Output the [X, Y] coordinate of the center of the cell containing the given text.  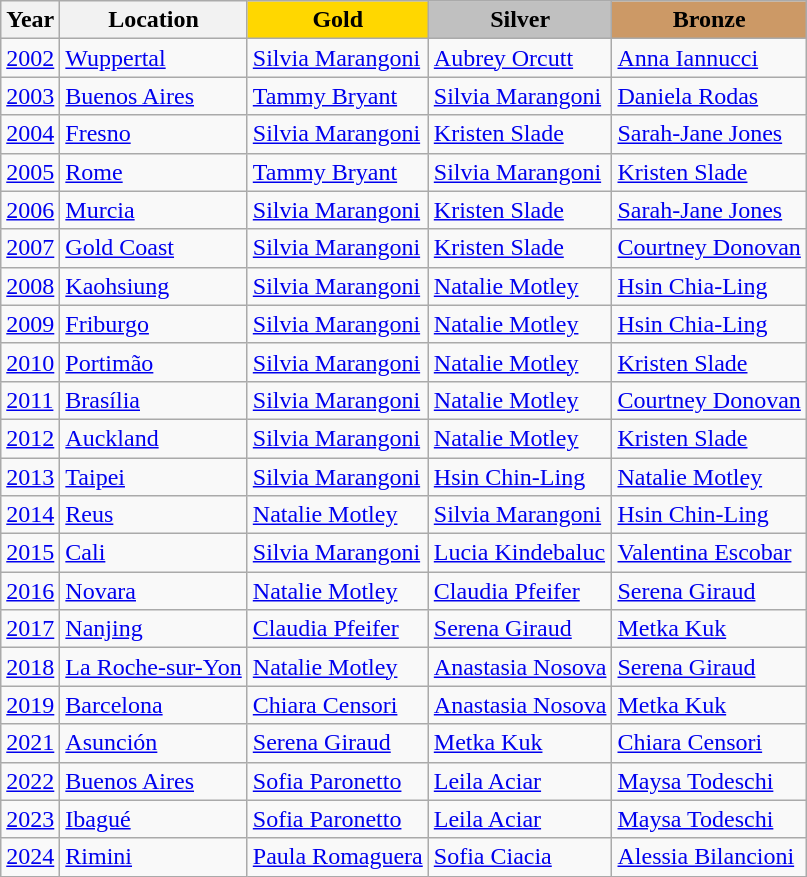
Aubrey Orcutt [520, 58]
Nanjing [154, 629]
Gold [338, 20]
Daniela Rodas [709, 96]
2024 [30, 857]
Silver [520, 20]
2014 [30, 515]
Barcelona [154, 705]
Sofia Ciacia [520, 857]
Novara [154, 591]
2009 [30, 324]
Anna Iannucci [709, 58]
Brasília [154, 400]
2021 [30, 743]
Gold Coast [154, 248]
Bronze [709, 20]
Auckland [154, 438]
2005 [30, 172]
Alessia Bilancioni [709, 857]
2003 [30, 96]
Rome [154, 172]
Lucia Kindebaluc [520, 553]
2012 [30, 438]
Paula Romaguera [338, 857]
Ibagué [154, 819]
2023 [30, 819]
Cali [154, 553]
2016 [30, 591]
Kaohsiung [154, 286]
2006 [30, 210]
Asunción [154, 743]
2019 [30, 705]
Valentina Escobar [709, 553]
La Roche-sur-Yon [154, 667]
Friburgo [154, 324]
Taipei [154, 477]
Portimão [154, 362]
Fresno [154, 134]
2013 [30, 477]
Wuppertal [154, 58]
2017 [30, 629]
2007 [30, 248]
Reus [154, 515]
2004 [30, 134]
2015 [30, 553]
2002 [30, 58]
2022 [30, 781]
Rimini [154, 857]
Location [154, 20]
Year [30, 20]
2011 [30, 400]
2010 [30, 362]
2018 [30, 667]
2008 [30, 286]
Murcia [154, 210]
